Determine the [x, y] coordinate at the center of the cell enclosing the given text.  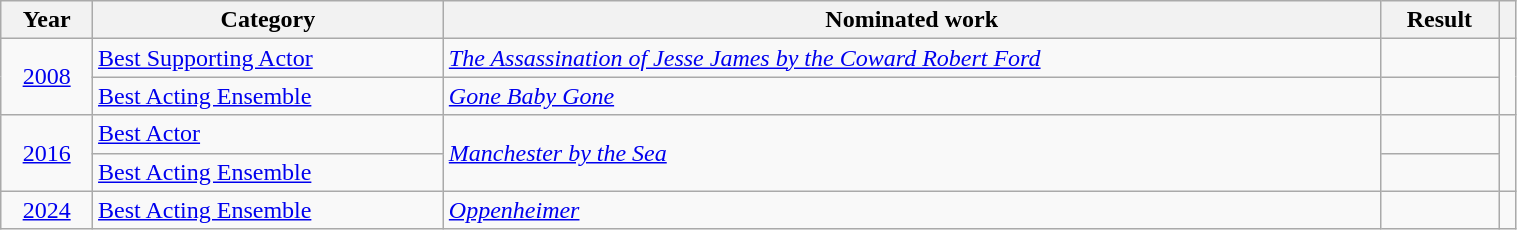
Best Actor [268, 134]
Best Supporting Actor [268, 58]
Gone Baby Gone [912, 96]
2008 [47, 77]
Category [268, 20]
Year [47, 20]
Manchester by the Sea [912, 153]
Nominated work [912, 20]
2024 [47, 210]
The Assassination of Jesse James by the Coward Robert Ford [912, 58]
2016 [47, 153]
Oppenheimer [912, 210]
Result [1440, 20]
